Find where the given text appears and provide that cell's center as (x, y) coordinate. 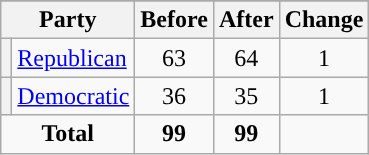
35 (246, 96)
Democratic (74, 96)
Total (68, 134)
63 (174, 58)
Republican (74, 58)
Before (174, 20)
36 (174, 96)
Party (68, 20)
64 (246, 58)
Change (324, 20)
After (246, 20)
